Pinpoint the cell where the given text exists, returning its (X, Y) midpoint coordinate. 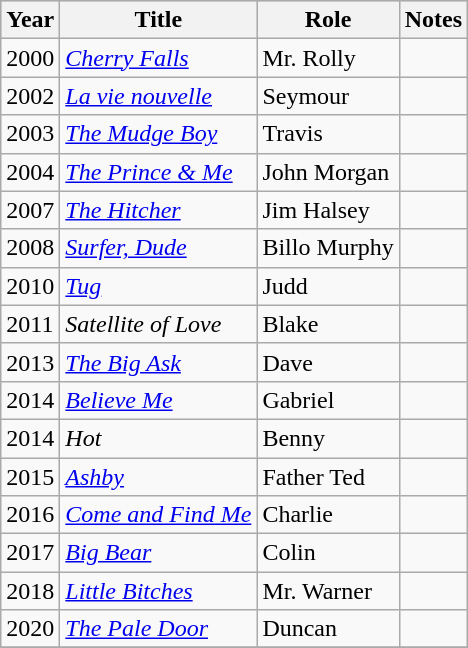
Year (30, 20)
Surfer, Dude (158, 248)
Big Bear (158, 553)
2020 (30, 629)
2018 (30, 591)
2003 (30, 134)
Title (158, 20)
Billo Murphy (328, 248)
Colin (328, 553)
Satellite of Love (158, 324)
2016 (30, 515)
Mr. Warner (328, 591)
2007 (30, 210)
The Pale Door (158, 629)
2015 (30, 477)
2017 (30, 553)
Notes (433, 20)
The Big Ask (158, 362)
Role (328, 20)
Jim Halsey (328, 210)
Mr. Rolly (328, 58)
Seymour (328, 96)
Tug (158, 286)
2008 (30, 248)
Duncan (328, 629)
2000 (30, 58)
2013 (30, 362)
2010 (30, 286)
The Hitcher (158, 210)
Travis (328, 134)
La vie nouvelle (158, 96)
2004 (30, 172)
Judd (328, 286)
Cherry Falls (158, 58)
John Morgan (328, 172)
Ashby (158, 477)
Charlie (328, 515)
Blake (328, 324)
Dave (328, 362)
Come and Find Me (158, 515)
Father Ted (328, 477)
2011 (30, 324)
2002 (30, 96)
The Prince & Me (158, 172)
Little Bitches (158, 591)
Hot (158, 438)
Benny (328, 438)
Gabriel (328, 400)
The Mudge Boy (158, 134)
Believe Me (158, 400)
